Return (X, Y) of the center of cell containing provided text 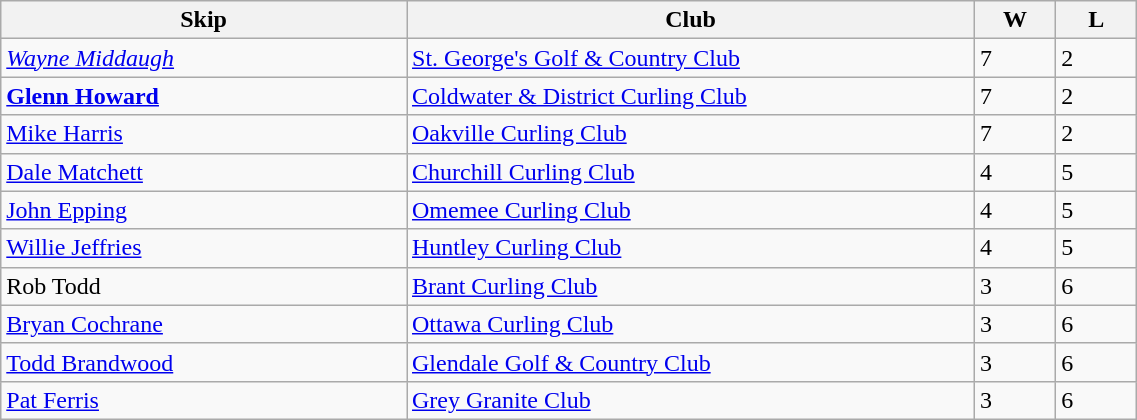
Skip (204, 20)
Wayne Middaugh (204, 58)
Club (690, 20)
St. George's Golf & Country Club (690, 58)
Pat Ferris (204, 400)
Huntley Curling Club (690, 248)
W (1016, 20)
Mike Harris (204, 134)
Rob Todd (204, 286)
Dale Matchett (204, 172)
Omemee Curling Club (690, 210)
Willie Jeffries (204, 248)
Glendale Golf & Country Club (690, 362)
Brant Curling Club (690, 286)
Churchill Curling Club (690, 172)
L (1096, 20)
Ottawa Curling Club (690, 324)
Coldwater & District Curling Club (690, 96)
Bryan Cochrane (204, 324)
John Epping (204, 210)
Grey Granite Club (690, 400)
Todd Brandwood (204, 362)
Oakville Curling Club (690, 134)
Glenn Howard (204, 96)
